Pinpoint the cell where the given text exists, returning its (x, y) midpoint coordinate. 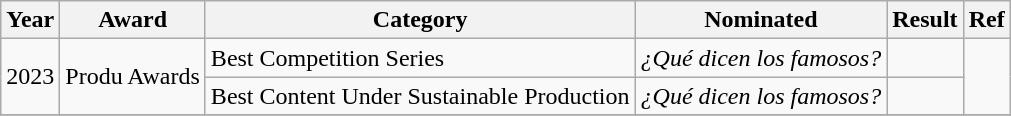
Nominated (761, 20)
2023 (30, 77)
Year (30, 20)
Category (420, 20)
Award (133, 20)
Result (925, 20)
Ref (986, 20)
Best Competition Series (420, 58)
Produ Awards (133, 77)
Best Content Under Sustainable Production (420, 96)
